Detect which cell encompasses the target text, then output its (X, Y) center coordinate. 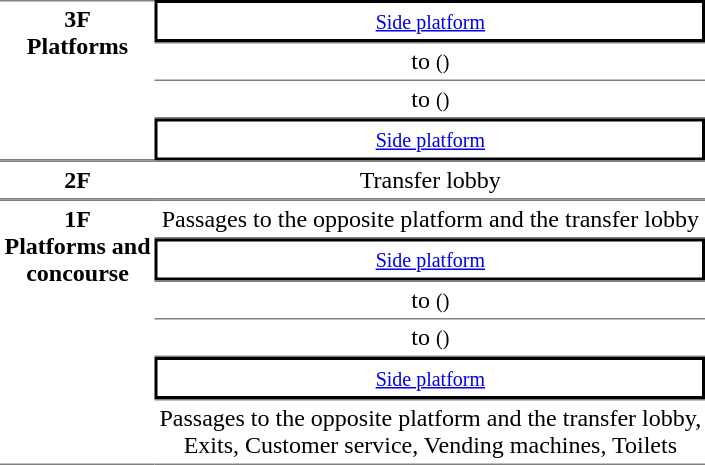
3FPlatforms (78, 80)
2F (78, 180)
